Pinpoint the cell where the given text exists, returning its [x, y] midpoint coordinate. 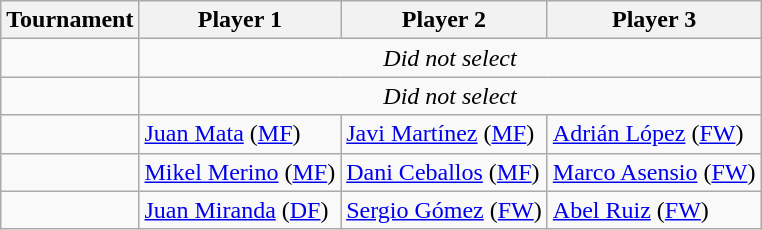
Player 3 [654, 20]
Javi Martínez (MF) [444, 134]
Dani Ceballos (MF) [444, 172]
Player 2 [444, 20]
Sergio Gómez (FW) [444, 210]
Juan Mata (MF) [240, 134]
Tournament [70, 20]
Mikel Merino (MF) [240, 172]
Adrián López (FW) [654, 134]
Abel Ruiz (FW) [654, 210]
Player 1 [240, 20]
Juan Miranda (DF) [240, 210]
Marco Asensio (FW) [654, 172]
